Output the (X, Y) coordinate of the center of the cell containing the given text.  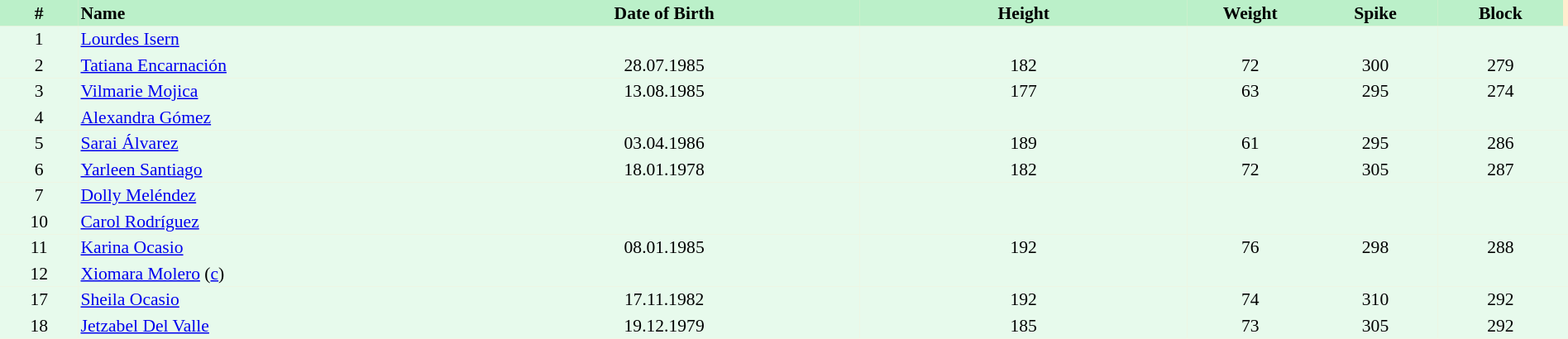
03.04.1986 (664, 144)
Alexandra Gómez (273, 117)
Carol Rodríguez (273, 222)
2 (39, 65)
189 (1024, 144)
1 (39, 40)
7 (39, 195)
18.01.1978 (664, 169)
12 (39, 274)
Date of Birth (664, 13)
63 (1250, 91)
288 (1500, 248)
Yarleen Santiago (273, 169)
11 (39, 248)
4 (39, 117)
17.11.1982 (664, 299)
Vilmarie Mojica (273, 91)
Block (1500, 13)
287 (1500, 169)
298 (1374, 248)
274 (1500, 91)
286 (1500, 144)
Height (1024, 13)
Sarai Álvarez (273, 144)
Sheila Ocasio (273, 299)
73 (1250, 326)
18 (39, 326)
Weight (1250, 13)
300 (1374, 65)
76 (1250, 248)
61 (1250, 144)
Karina Ocasio (273, 248)
279 (1500, 65)
310 (1374, 299)
185 (1024, 326)
6 (39, 169)
19.12.1979 (664, 326)
# (39, 13)
17 (39, 299)
Lourdes Isern (273, 40)
28.07.1985 (664, 65)
Jetzabel Del Valle (273, 326)
74 (1250, 299)
10 (39, 222)
08.01.1985 (664, 248)
13.08.1985 (664, 91)
5 (39, 144)
Dolly Meléndez (273, 195)
Name (273, 13)
Tatiana Encarnación (273, 65)
Xiomara Molero (c) (273, 274)
3 (39, 91)
Spike (1374, 13)
177 (1024, 91)
